Return (x, y) of the center of cell containing provided text 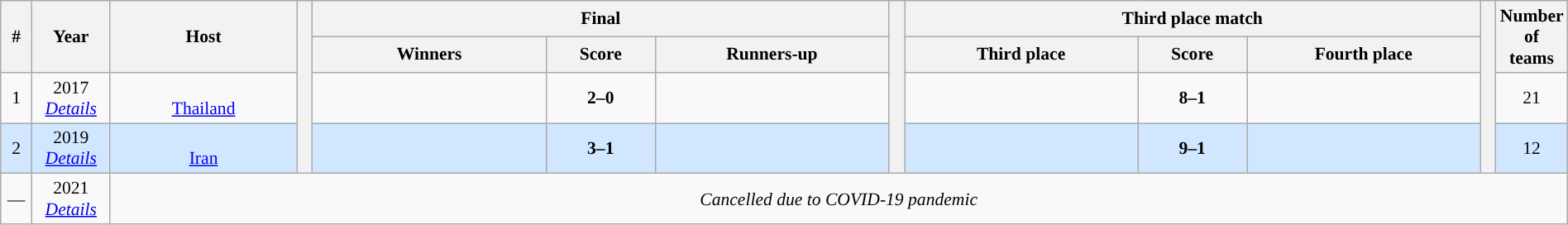
— (17, 199)
3–1 (600, 149)
Fourth place (1364, 55)
2021Details (71, 199)
Final (600, 18)
2019Details (71, 149)
Cancelled due to COVID-19 pandemic (839, 199)
8–1 (1193, 98)
2–0 (600, 98)
# (17, 36)
Year (71, 36)
Number of teams (1532, 36)
Third place (1021, 55)
21 (1532, 98)
9–1 (1193, 149)
2 (17, 149)
12 (1532, 149)
2017Details (71, 98)
Thailand (203, 98)
Host (203, 36)
1 (17, 98)
Winners (429, 55)
Iran (203, 149)
Third place match (1193, 18)
Runners-up (772, 55)
